Determine the (X, Y) coordinate at the center of the cell enclosing the given text.  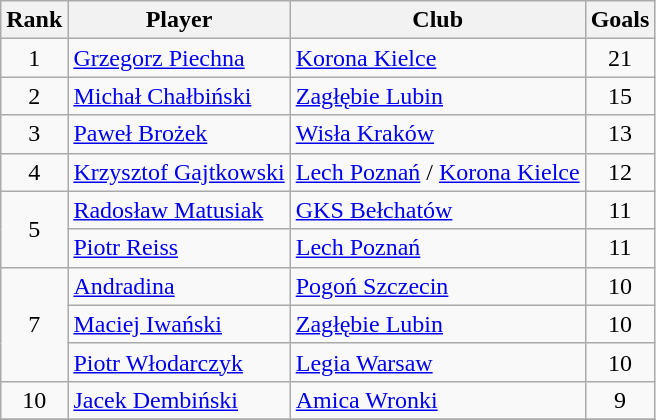
Maciej Iwański (179, 324)
12 (620, 172)
1 (34, 58)
Michał Chałbiński (179, 96)
Legia Warsaw (438, 362)
2 (34, 96)
Paweł Brożek (179, 134)
21 (620, 58)
GKS Bełchatów (438, 210)
9 (620, 400)
Club (438, 20)
5 (34, 229)
Rank (34, 20)
4 (34, 172)
Pogoń Szczecin (438, 286)
15 (620, 96)
Wisła Kraków (438, 134)
Grzegorz Piechna (179, 58)
Goals (620, 20)
Player (179, 20)
Andradina (179, 286)
Jacek Dembiński (179, 400)
7 (34, 324)
13 (620, 134)
Piotr Włodarczyk (179, 362)
Lech Poznań (438, 248)
Amica Wronki (438, 400)
3 (34, 134)
Lech Poznań / Korona Kielce (438, 172)
Korona Kielce (438, 58)
Krzysztof Gajtkowski (179, 172)
Piotr Reiss (179, 248)
Radosław Matusiak (179, 210)
